Scan for the cell matching the given text and deliver its (x, y) coordinate at center. 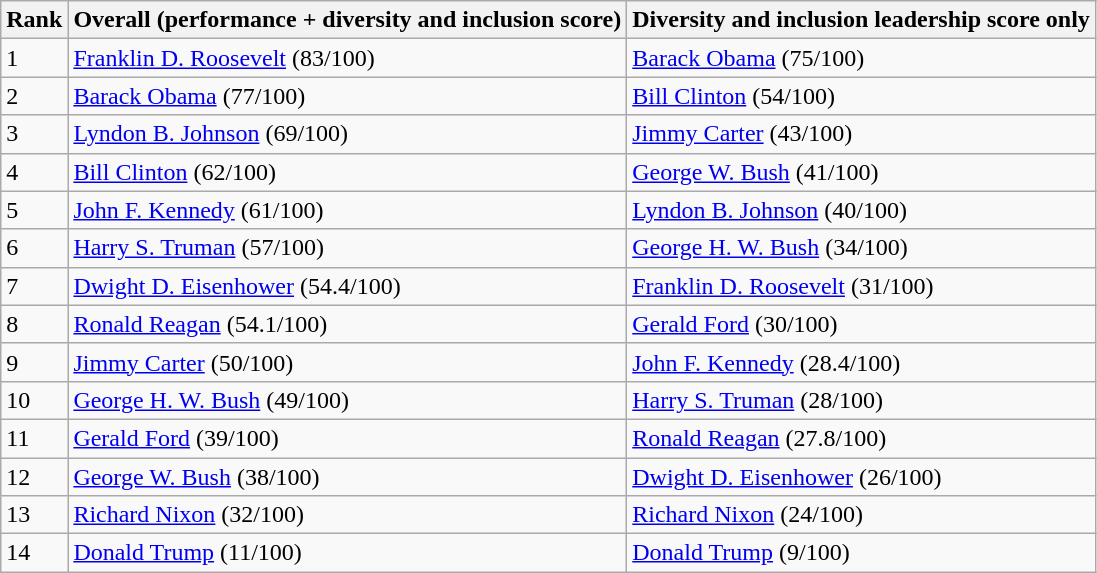
Jimmy Carter (50/100) (348, 362)
Bill Clinton (62/100) (348, 172)
Barack Obama (77/100) (348, 96)
3 (34, 134)
Richard Nixon (24/100) (862, 515)
Franklin D. Roosevelt (31/100) (862, 286)
10 (34, 400)
12 (34, 477)
Overall (performance + diversity and inclusion score) (348, 20)
Lyndon B. Johnson (69/100) (348, 134)
Ronald Reagan (54.1/100) (348, 324)
George H. W. Bush (34/100) (862, 248)
George H. W. Bush (49/100) (348, 400)
Diversity and inclusion leadership score only (862, 20)
Lyndon B. Johnson (40/100) (862, 210)
9 (34, 362)
8 (34, 324)
Barack Obama (75/100) (862, 58)
14 (34, 553)
Franklin D. Roosevelt (83/100) (348, 58)
11 (34, 438)
5 (34, 210)
George W. Bush (38/100) (348, 477)
Harry S. Truman (28/100) (862, 400)
Rank (34, 20)
2 (34, 96)
4 (34, 172)
Gerald Ford (30/100) (862, 324)
7 (34, 286)
Ronald Reagan (27.8/100) (862, 438)
Gerald Ford (39/100) (348, 438)
6 (34, 248)
Dwight D. Eisenhower (26/100) (862, 477)
Donald Trump (11/100) (348, 553)
Harry S. Truman (57/100) (348, 248)
Bill Clinton (54/100) (862, 96)
1 (34, 58)
Jimmy Carter (43/100) (862, 134)
Dwight D. Eisenhower (54.4/100) (348, 286)
John F. Kennedy (28.4/100) (862, 362)
Richard Nixon (32/100) (348, 515)
13 (34, 515)
Donald Trump (9/100) (862, 553)
George W. Bush (41/100) (862, 172)
John F. Kennedy (61/100) (348, 210)
